From the cell containing the given text, extract its center point as [X, Y] coordinate. 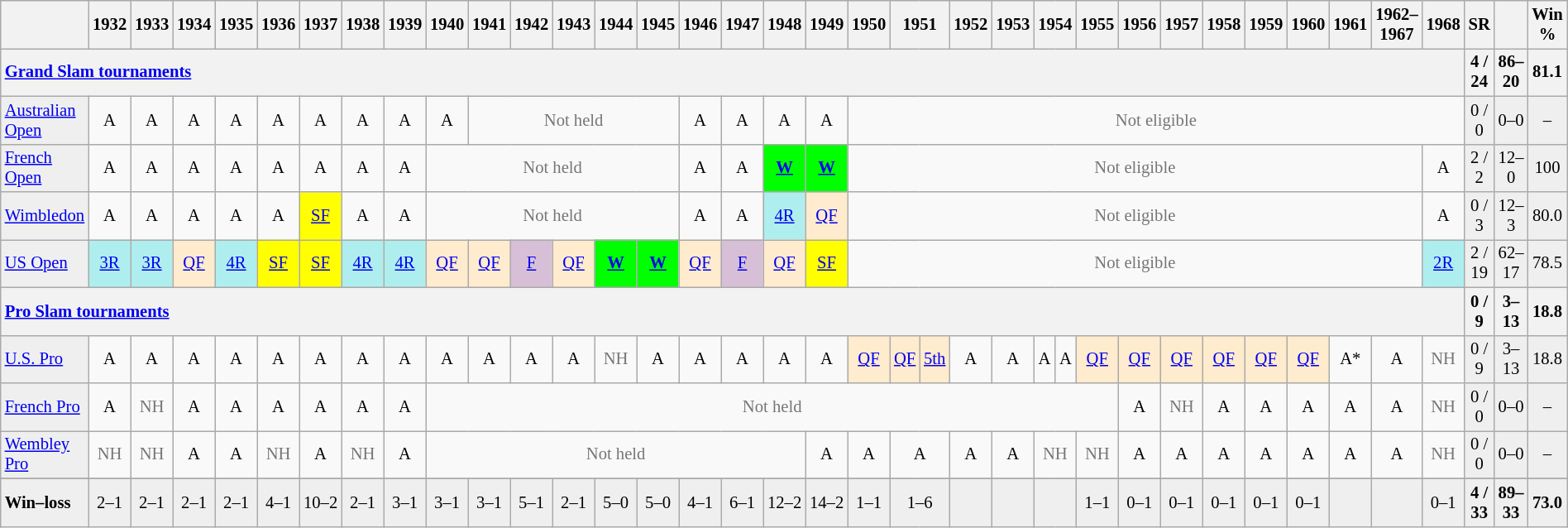
1948 [784, 24]
1961 [1350, 24]
Win–loss [45, 502]
1941 [490, 24]
86–20 [1512, 72]
12–0 [1512, 168]
1932 [109, 24]
78.5 [1546, 263]
1945 [658, 24]
80.0 [1546, 216]
1954 [1055, 24]
Pro Slam tournaments [733, 311]
89–33 [1512, 502]
1946 [700, 24]
1952 [971, 24]
1953 [1012, 24]
1942 [531, 24]
1957 [1181, 24]
100 [1546, 168]
Wimbledon [45, 216]
1–6 [920, 502]
4 / 33 [1480, 502]
1939 [405, 24]
1951 [920, 24]
5–1 [531, 502]
12–2 [784, 502]
1956 [1140, 24]
2 / 2 [1480, 168]
73.0 [1546, 502]
1962–1967 [1396, 24]
Australian Open [45, 120]
14–2 [827, 502]
1968 [1444, 24]
French Pro [45, 406]
SR [1480, 24]
81.1 [1546, 72]
1933 [152, 24]
1937 [321, 24]
US Open [45, 263]
Win % [1546, 24]
1958 [1224, 24]
A* [1350, 359]
1950 [868, 24]
1949 [827, 24]
0 / 3 [1480, 216]
6–1 [743, 502]
Grand Slam tournaments [733, 72]
5th [935, 359]
1943 [574, 24]
12–3 [1512, 216]
1955 [1097, 24]
4 / 24 [1480, 72]
62–17 [1512, 263]
10–2 [321, 502]
1960 [1308, 24]
1944 [615, 24]
1959 [1265, 24]
1936 [278, 24]
1935 [237, 24]
1940 [447, 24]
1947 [743, 24]
2R [1444, 263]
1934 [194, 24]
Wembley Pro [45, 454]
2 / 19 [1480, 263]
1938 [362, 24]
French Open [45, 168]
U.S. Pro [45, 359]
